Capture the cell that displays the provided text and extract its [X, Y] central coordinate. 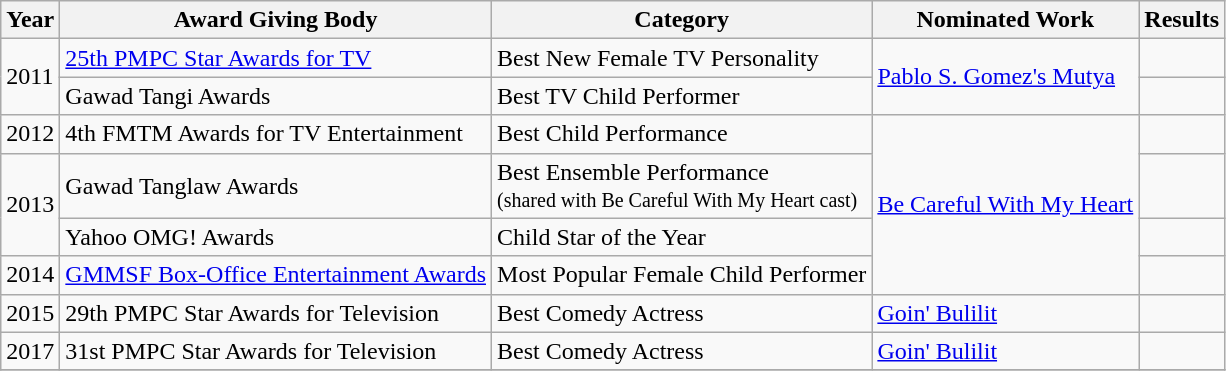
Category [682, 20]
2011 [30, 77]
Be Careful With My Heart [1006, 204]
2013 [30, 204]
2014 [30, 275]
Gawad Tanglaw Awards [276, 186]
Best Ensemble Performance (shared with Be Careful With My Heart cast) [682, 186]
Year [30, 20]
Child Star of the Year [682, 237]
Best New Female TV Personality [682, 58]
31st PMPC Star Awards for Television [276, 351]
Best Child Performance [682, 134]
25th PMPC Star Awards for TV [276, 58]
Most Popular Female Child Performer [682, 275]
Best TV Child Performer [682, 96]
Gawad Tangi Awards [276, 96]
Nominated Work [1006, 20]
4th FMTM Awards for TV Entertainment [276, 134]
Award Giving Body [276, 20]
Results [1182, 20]
Pablo S. Gomez's Mutya [1006, 77]
Yahoo OMG! Awards [276, 237]
GMMSF Box-Office Entertainment Awards [276, 275]
2015 [30, 313]
2017 [30, 351]
29th PMPC Star Awards for Television [276, 313]
2012 [30, 134]
